Find where the given text appears and provide that cell's center as [x, y] coordinate. 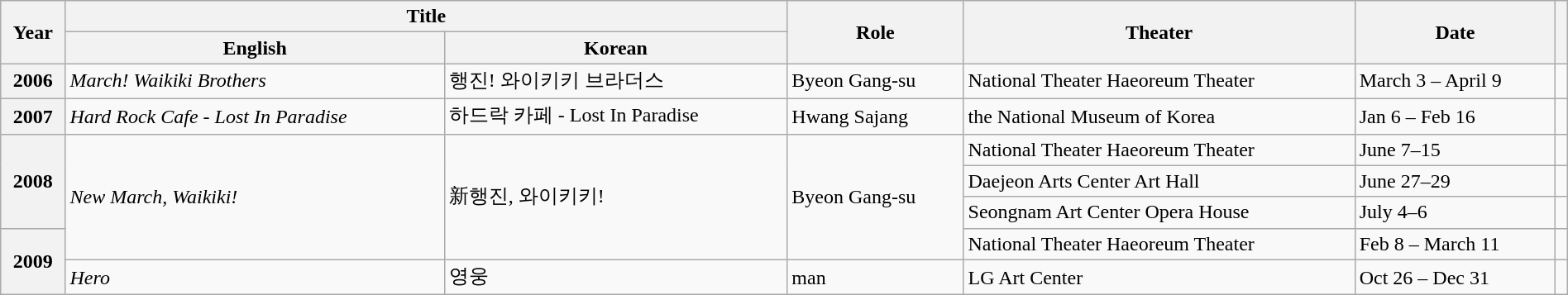
English [255, 48]
Feb 8 – March 11 [1455, 244]
Hwang Sajang [875, 116]
man [875, 278]
영웅 [615, 278]
Year [33, 32]
Date [1455, 32]
Role [875, 32]
June 7–15 [1455, 150]
Korean [615, 48]
Daejeon Arts Center Art Hall [1159, 181]
Oct 26 – Dec 31 [1455, 278]
March! Waikiki Brothers [255, 81]
Hero [255, 278]
2009 [33, 261]
Jan 6 – Feb 16 [1455, 116]
LG Art Center [1159, 278]
2007 [33, 116]
New March, Waikiki! [255, 197]
Title [427, 17]
행진! 와이키키 브라더스 [615, 81]
Seongnam Art Center Opera House [1159, 212]
하드락 카페 - Lost In Paradise [615, 116]
Hard Rock Cafe - Lost In Paradise [255, 116]
2006 [33, 81]
Theater [1159, 32]
the National Museum of Korea [1159, 116]
新행진, 와이키키! [615, 197]
June 27–29 [1455, 181]
July 4–6 [1455, 212]
2008 [33, 181]
March 3 – April 9 [1455, 81]
